From the cell containing the given text, extract its center point as (X, Y) coordinate. 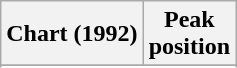
Peakposition (189, 34)
Chart (1992) (72, 34)
